Identify which cell holds the provided text, then report its (x, y) central coordinate. 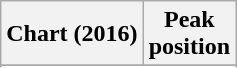
Peakposition (189, 34)
Chart (2016) (72, 34)
